Find where the given text appears and provide that cell's center as (X, Y) coordinate. 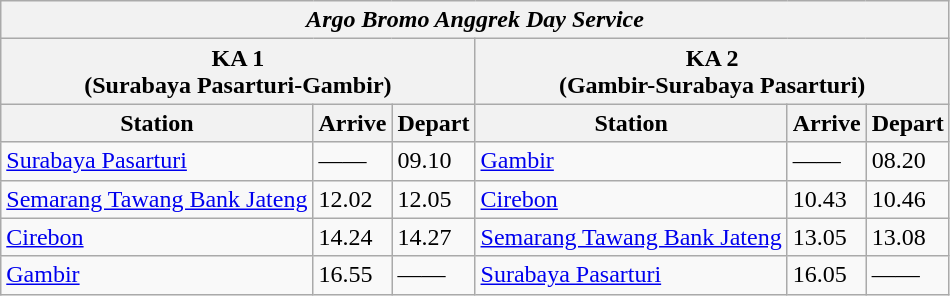
12.02 (352, 199)
16.55 (352, 275)
09.10 (434, 161)
12.05 (434, 199)
16.05 (826, 275)
KA 1(Surabaya Pasarturi-Gambir) (238, 72)
14.24 (352, 237)
14.27 (434, 237)
10.46 (908, 199)
KA 2(Gambir-Surabaya Pasarturi) (712, 72)
13.08 (908, 237)
13.05 (826, 237)
Argo Bromo Anggrek Day Service (476, 20)
10.43 (826, 199)
08.20 (908, 161)
